Determine the (x, y) coordinate at the center of the cell enclosing the given text.  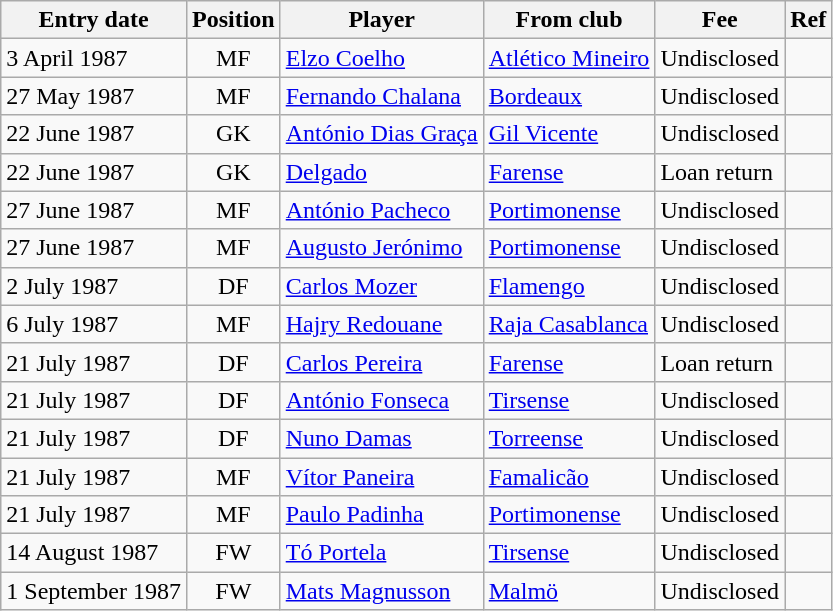
27 May 1987 (94, 96)
Fernando Chalana (382, 96)
Fee (720, 20)
Bordeaux (569, 96)
Tó Portela (382, 553)
António Dias Graça (382, 134)
Entry date (94, 20)
Torreense (569, 438)
Elzo Coelho (382, 58)
Hajry Redouane (382, 324)
Augusto Jerónimo (382, 248)
Position (233, 20)
1 September 1987 (94, 591)
Vítor Paneira (382, 477)
Atlético Mineiro (569, 58)
3 April 1987 (94, 58)
Malmö (569, 591)
2 July 1987 (94, 286)
14 August 1987 (94, 553)
6 July 1987 (94, 324)
Flamengo (569, 286)
Delgado (382, 172)
From club (569, 20)
Raja Casablanca (569, 324)
Player (382, 20)
Paulo Padinha (382, 515)
Gil Vicente (569, 134)
Mats Magnusson (382, 591)
Carlos Mozer (382, 286)
António Pacheco (382, 210)
Nuno Damas (382, 438)
Famalicão (569, 477)
Ref (808, 20)
Carlos Pereira (382, 362)
António Fonseca (382, 400)
